For the text-containing cell, return its midpoint in (X, Y) coordinate format. 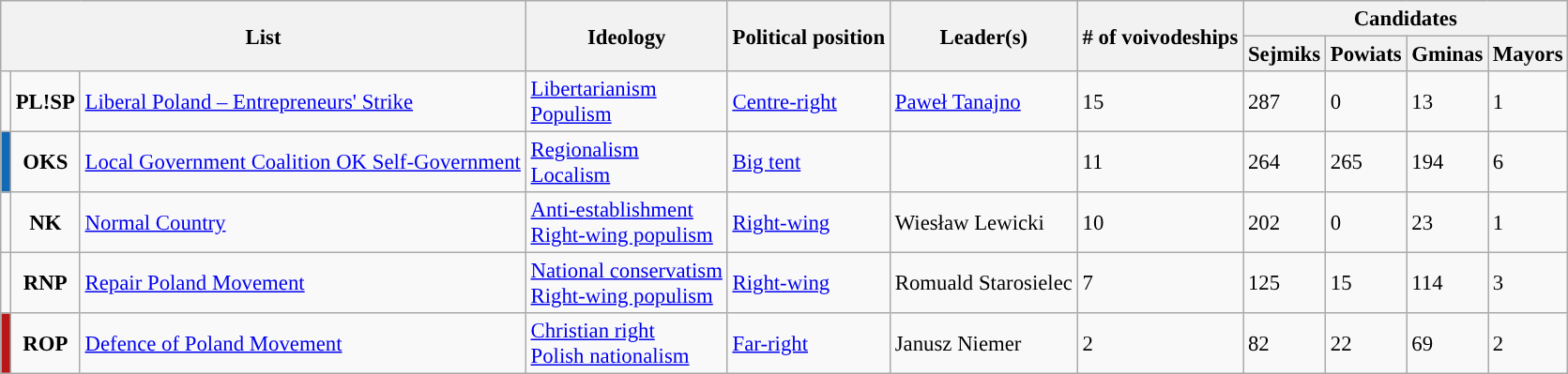
Candidates (1406, 19)
7 (1160, 283)
13 (1447, 101)
Paweł Tanajno (983, 101)
Wiesław Lewicki (983, 223)
# of voivodeships (1160, 36)
10 (1160, 223)
265 (1366, 163)
23 (1447, 223)
Gminas (1447, 54)
Mayors (1528, 54)
6 (1528, 163)
Centre-right (809, 101)
RegionalismLocalism (627, 163)
OKS (45, 163)
Leader(s) (983, 36)
202 (1285, 223)
Local Government Coalition OK Self-Government (302, 163)
Defence of Poland Movement (302, 343)
Sejmiks (1285, 54)
Powiats (1366, 54)
3 (1528, 283)
Far-right (809, 343)
125 (1285, 283)
11 (1160, 163)
List (263, 36)
Anti-establishmentRight-wing populism (627, 223)
Big tent (809, 163)
22 (1366, 343)
114 (1447, 283)
Repair Poland Movement (302, 283)
194 (1447, 163)
ROP (45, 343)
287 (1285, 101)
NK (45, 223)
PL!SP (45, 101)
Ideology (627, 36)
264 (1285, 163)
69 (1447, 343)
Normal Country (302, 223)
Liberal Poland – Entrepreneurs' Strike (302, 101)
82 (1285, 343)
LibertarianismPopulism (627, 101)
Political position (809, 36)
Christian rightPolish nationalism (627, 343)
Romuald Starosielec (983, 283)
RNP (45, 283)
National conservatismRight-wing populism (627, 283)
Janusz Niemer (983, 343)
